From the cell containing the given text, extract its center point as [x, y] coordinate. 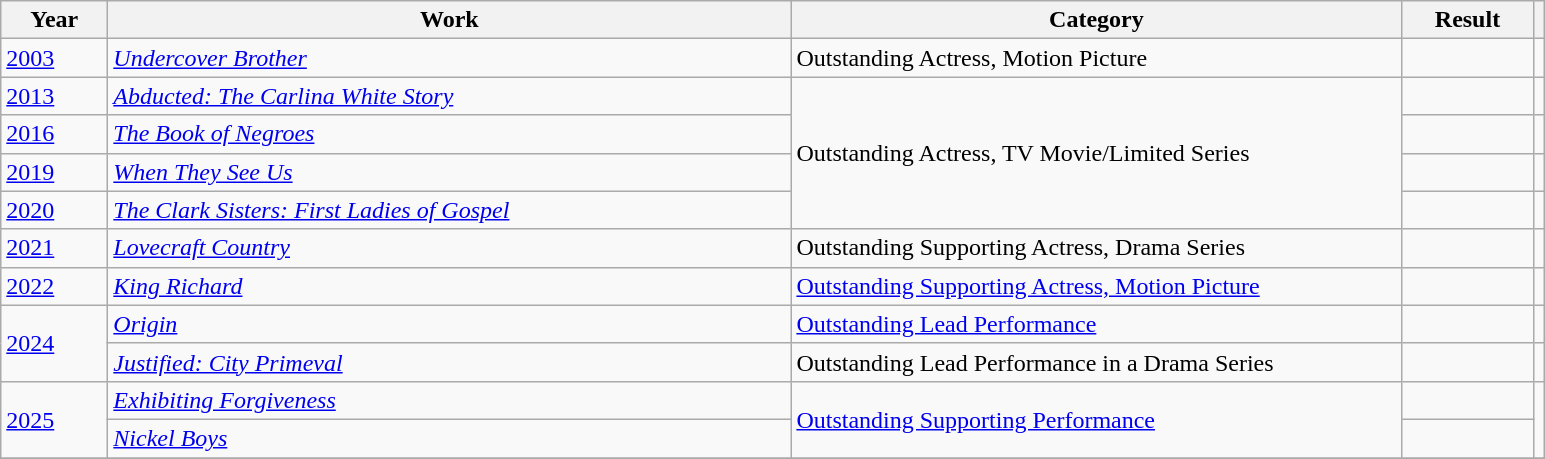
Outstanding Supporting Actress, Motion Picture [1096, 286]
Lovecraft Country [450, 248]
Outstanding Lead Performance in a Drama Series [1096, 362]
When They See Us [450, 172]
Outstanding Actress, Motion Picture [1096, 58]
2020 [54, 210]
Outstanding Actress, TV Movie/Limited Series [1096, 153]
2024 [54, 343]
Exhibiting Forgiveness [450, 400]
2022 [54, 286]
2003 [54, 58]
2019 [54, 172]
The Book of Negroes [450, 134]
Nickel Boys [450, 438]
2025 [54, 419]
Abducted: The Carlina White Story [450, 96]
2013 [54, 96]
King Richard [450, 286]
Undercover Brother [450, 58]
Category [1096, 20]
Outstanding Supporting Performance [1096, 419]
2016 [54, 134]
Year [54, 20]
Work [450, 20]
Result [1468, 20]
The Clark Sisters: First Ladies of Gospel [450, 210]
Outstanding Lead Performance [1096, 324]
Outstanding Supporting Actress, Drama Series [1096, 248]
Origin [450, 324]
Justified: City Primeval [450, 362]
2021 [54, 248]
